Determine the (x, y) coordinate at the center of the cell enclosing the given text.  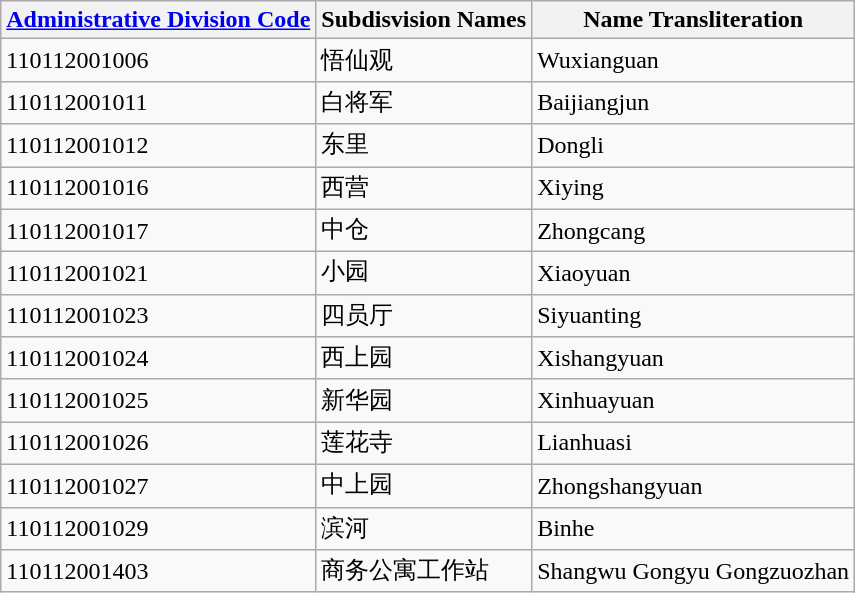
110112001021 (158, 274)
Xiaoyuan (694, 274)
Shangwu Gongyu Gongzuozhan (694, 572)
Xishangyuan (694, 358)
Binhe (694, 528)
中上园 (424, 486)
110112001012 (158, 146)
110112001025 (158, 400)
商务公寓工作站 (424, 572)
110112001024 (158, 358)
西上园 (424, 358)
小园 (424, 274)
110112001023 (158, 316)
东里 (424, 146)
莲花寺 (424, 444)
110112001017 (158, 230)
白将军 (424, 102)
110112001006 (158, 60)
西营 (424, 188)
110112001403 (158, 572)
悟仙观 (424, 60)
Wuxianguan (694, 60)
中仓 (424, 230)
滨河 (424, 528)
Name Transliteration (694, 20)
110112001011 (158, 102)
Xiying (694, 188)
Administrative Division Code (158, 20)
Zhongcang (694, 230)
110112001029 (158, 528)
Baijiangjun (694, 102)
110112001026 (158, 444)
Xinhuayuan (694, 400)
Dongli (694, 146)
新华园 (424, 400)
Siyuanting (694, 316)
110112001027 (158, 486)
四员厅 (424, 316)
Lianhuasi (694, 444)
110112001016 (158, 188)
Zhongshangyuan (694, 486)
Subdisvision Names (424, 20)
